Extract the (X, Y) coordinate from the center of the cell holding the provided text.  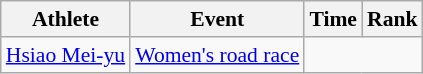
Women's road race (217, 55)
Event (217, 19)
Athlete (66, 19)
Hsiao Mei-yu (66, 55)
Time (333, 19)
Rank (392, 19)
